Locate the cell with the specified text and output its (x, y) center coordinate. 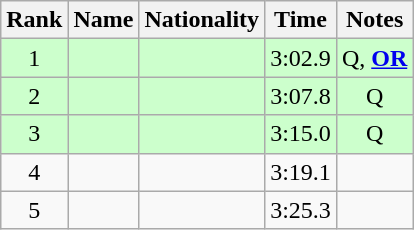
3:25.3 (301, 210)
3:07.8 (301, 96)
3:19.1 (301, 172)
2 (34, 96)
Nationality (202, 20)
1 (34, 58)
Name (104, 20)
3:15.0 (301, 134)
3 (34, 134)
3:02.9 (301, 58)
Notes (374, 20)
5 (34, 210)
Rank (34, 20)
Q, OR (374, 58)
Time (301, 20)
4 (34, 172)
